Scan for the cell matching the given text and deliver its (X, Y) coordinate at center. 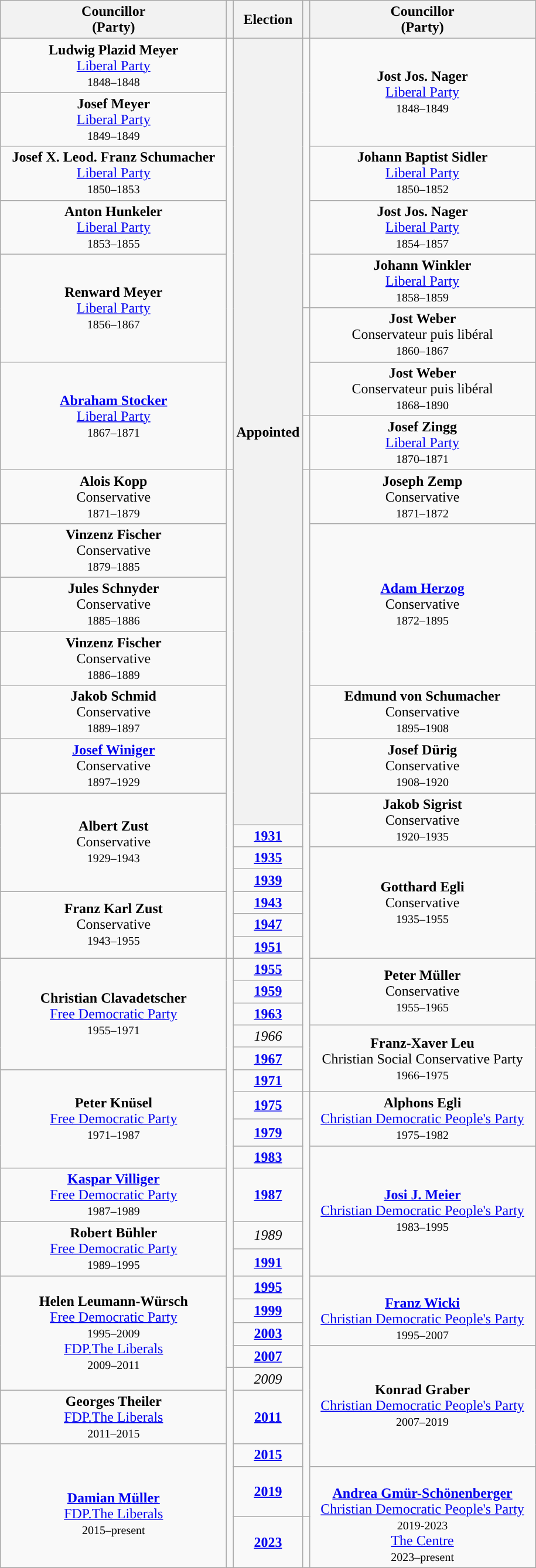
Alphons EgliChristian Democratic People's Party1975–1982 (422, 1118)
Johann WinklerLiberal Party1858–1859 (422, 281)
Josef MeyerLiberal Party1849–1849 (114, 119)
1999 (268, 1310)
Vinzenz FischerConservative1886–1889 (114, 658)
Josef DürigConservative1908–1920 (422, 766)
Jost Jos. NagerLiberal Party1854–1857 (422, 227)
1951 (268, 947)
2009 (268, 1379)
1959 (268, 991)
1989 (268, 1236)
Anton HunkelerLiberal Party1853–1855 (114, 227)
1987 (268, 1195)
Konrad GraberChristian Democratic People's Party2007–2019 (422, 1406)
2003 (268, 1334)
1966 (268, 1036)
1979 (268, 1132)
Peter MüllerConservative1955–1965 (422, 991)
Joseph ZempConservative1871–1872 (422, 496)
Helen Leumann-WürschFree Democratic Party1995–2009FDP.The Liberals2009–2011 (114, 1333)
Josef ZinggLiberal Party1870–1871 (422, 442)
1947 (268, 925)
Ludwig Plazid MeyerLiberal Party1848–1848 (114, 66)
Peter KnüselFree Democratic Party1971–1987 (114, 1118)
Jost WeberConservateur puis libéral1868–1890 (422, 389)
1931 (268, 836)
Josef X. Leod. Franz SchumacherLiberal Party1850–1853 (114, 173)
Georges TheilerFDP.The Liberals2011–2015 (114, 1417)
Alois KoppConservative1871–1879 (114, 496)
1963 (268, 1014)
1955 (268, 969)
Appointed (268, 432)
1975 (268, 1105)
Christian ClavadetscherFree Democratic Party1955–1971 (114, 1014)
1935 (268, 858)
Jost Jos. NagerLiberal Party1848–1849 (422, 92)
Jakob SchmidConservative1889–1897 (114, 712)
1991 (268, 1262)
Franz WickiChristian Democratic People's Party1995–2007 (422, 1311)
Franz Karl ZustConservative1943–1955 (114, 925)
1971 (268, 1080)
Josef WinigerConservative1897–1929 (114, 766)
1983 (268, 1157)
Adam HerzogConservative1872–1895 (422, 604)
Vinzenz FischerConservative1879–1885 (114, 550)
Andrea Gmür-SchönenbergerChristian Democratic People's Party2019-2023The Centre2023–present (422, 1517)
Jost WeberConservateur puis libéral1860–1867 (422, 335)
Robert BühlerFree Democratic Party1989–1995 (114, 1249)
Johann Baptist SidlerLiberal Party1850–1852 (422, 173)
Josi J. MeierChristian Democratic People's Party1983–1995 (422, 1211)
Renward MeyerLiberal Party1856–1867 (114, 308)
1939 (268, 880)
Jakob SigristConservative1920–1935 (422, 820)
Kaspar VilligerFree Democratic Party1987–1989 (114, 1195)
Election (268, 20)
1967 (268, 1058)
Abraham StockerLiberal Party1867–1871 (114, 416)
2007 (268, 1357)
Jules SchnyderConservative1885–1886 (114, 604)
2011 (268, 1417)
Edmund von SchumacherConservative1895–1908 (422, 712)
1995 (268, 1288)
Franz-Xaver LeuChristian Social Conservative Party1966–1975 (422, 1058)
2023 (268, 1543)
Damian MüllerFDP.The Liberals2015–present (114, 1505)
2019 (268, 1491)
Albert ZustConservative1929–1943 (114, 842)
1943 (268, 903)
2015 (268, 1455)
Gotthard EgliConservative1935–1955 (422, 903)
